Pinpoint the cell where the given text exists, returning its [x, y] midpoint coordinate. 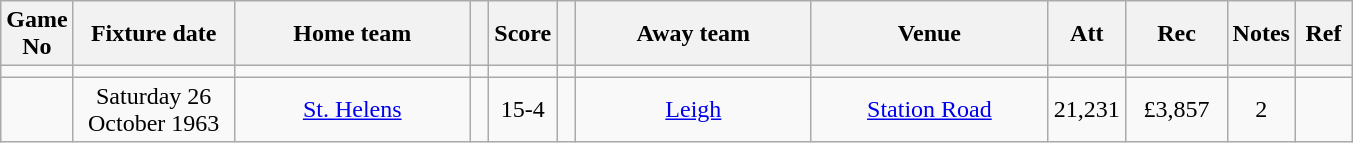
£3,857 [1176, 110]
21,231 [1086, 110]
Away team [693, 34]
Notes [1261, 34]
Home team [352, 34]
Score [523, 34]
Fixture date [154, 34]
Rec [1176, 34]
15-4 [523, 110]
Ref [1323, 34]
Saturday 26 October 1963 [154, 110]
Leigh [693, 110]
Att [1086, 34]
Station Road [929, 110]
Venue [929, 34]
Game No [37, 34]
2 [1261, 110]
St. Helens [352, 110]
